Detect which cell encompasses the target text, then output its (x, y) center coordinate. 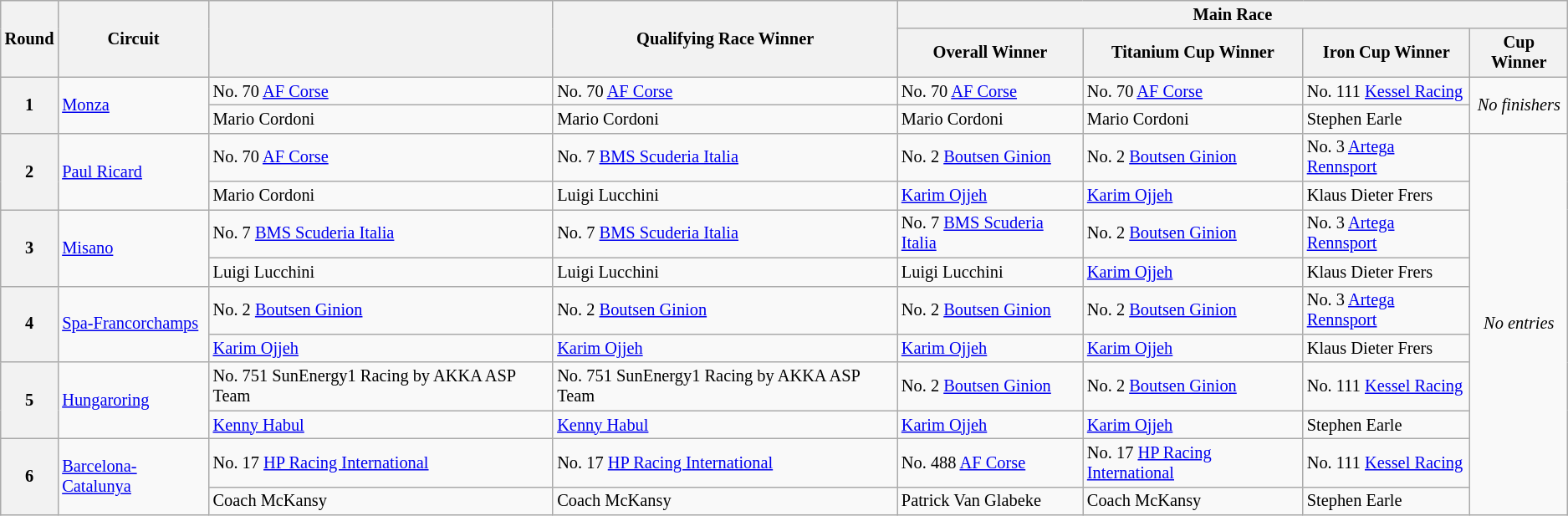
Cup Winner (1519, 53)
Circuit (133, 38)
Misano (133, 248)
2 (30, 171)
No finishers (1519, 105)
Titanium Cup Winner (1193, 53)
Round (30, 38)
Barcelona-Catalunya (133, 477)
6 (30, 477)
Hungaroring (133, 400)
4 (30, 324)
No entries (1519, 324)
Main Race (1233, 14)
Paul Ricard (133, 171)
Qualifying Race Winner (725, 38)
Monza (133, 105)
No. 488 AF Corse (990, 462)
Overall Winner (990, 53)
Spa-Francorchamps (133, 324)
3 (30, 248)
Iron Cup Winner (1387, 53)
5 (30, 400)
1 (30, 105)
Patrick Van Glabeke (990, 501)
